Extract the [x, y] coordinate from the center of the cell holding the provided text.  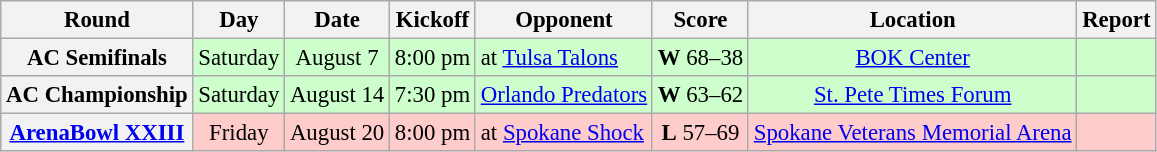
Kickoff [433, 20]
Orlando Predators [564, 95]
BOK Center [912, 58]
AC Championship [97, 95]
at Tulsa Talons [564, 58]
St. Pete Times Forum [912, 95]
L 57–69 [700, 133]
August 7 [338, 58]
7:30 pm [433, 95]
Score [700, 20]
Date [338, 20]
Friday [239, 133]
ArenaBowl XXIII [97, 133]
Day [239, 20]
August 14 [338, 95]
AC Semifinals [97, 58]
Spokane Veterans Memorial Arena [912, 133]
Report [1116, 20]
Round [97, 20]
at Spokane Shock [564, 133]
August 20 [338, 133]
Opponent [564, 20]
W 63–62 [700, 95]
Location [912, 20]
W 68–38 [700, 58]
